Pinpoint the cell where the given text exists, returning its [x, y] midpoint coordinate. 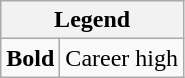
Legend [92, 20]
Bold [30, 58]
Career high [122, 58]
